Extract the (x, y) coordinate from the center of the cell holding the provided text.  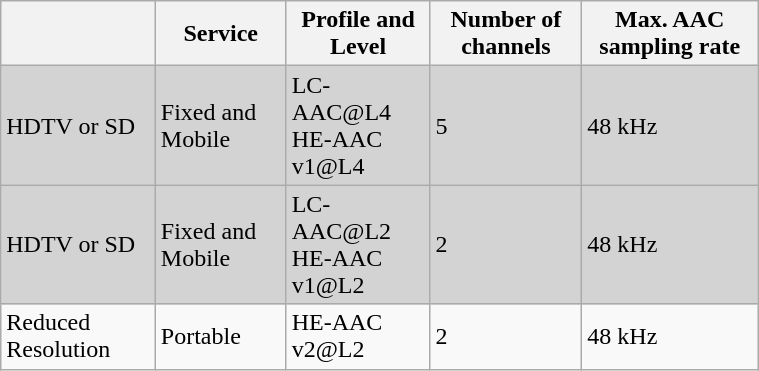
HE-AAC v2@L2 (358, 336)
LC-AAC@L4HE-AAC v1@L4 (358, 126)
LC-AAC@L2HE-AAC v1@L2 (358, 244)
Profile and Level (358, 34)
Max. AAC sampling rate (670, 34)
Reduced Resolution (78, 336)
Service (220, 34)
Portable (220, 336)
Number of channels (506, 34)
5 (506, 126)
